Provide the (X, Y) coordinate of the cell's center where the given text is located.  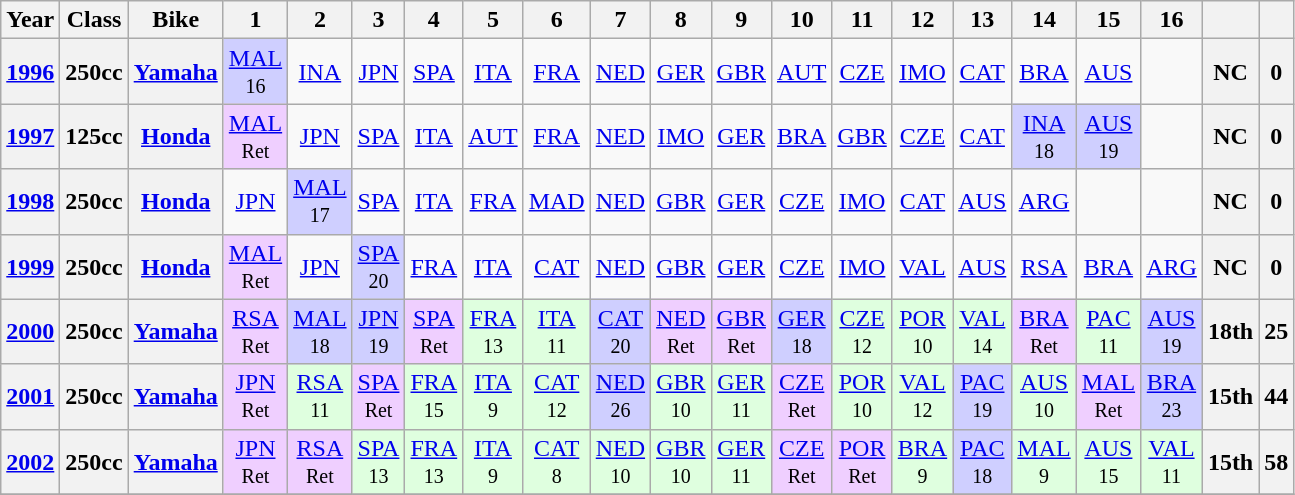
RSA11 (320, 396)
14 (1044, 20)
10 (801, 20)
MAL18 (320, 332)
MAL16 (255, 72)
18th (1230, 332)
VAL11 (1172, 462)
16 (1172, 20)
1996 (30, 72)
12 (922, 20)
GBRRet (741, 332)
SPA20 (378, 266)
MAD (556, 202)
ITA11 (556, 332)
2001 (30, 396)
INA18 (1044, 136)
25 (1276, 332)
44 (1276, 396)
NEDRet (681, 332)
3 (378, 20)
SPA13 (378, 462)
JPN19 (378, 332)
125cc (94, 136)
AUS15 (1108, 462)
1999 (30, 266)
15 (1108, 20)
CAT20 (620, 332)
CAT12 (556, 396)
MAL9 (1044, 462)
2 (320, 20)
FRA15 (434, 396)
PORRet (862, 462)
PAC18 (982, 462)
11 (862, 20)
BRARet (1044, 332)
2000 (30, 332)
Bike (176, 20)
6 (556, 20)
VAL (922, 266)
CZE12 (862, 332)
INA (320, 72)
NED26 (620, 396)
MAL17 (320, 202)
CAT8 (556, 462)
AUS10 (1044, 396)
58 (1276, 462)
9 (741, 20)
1 (255, 20)
1997 (30, 136)
8 (681, 20)
4 (434, 20)
Class (94, 20)
VAL14 (982, 332)
2002 (30, 462)
13 (982, 20)
PAC11 (1108, 332)
PAC19 (982, 396)
RSA (1044, 266)
BRA9 (922, 462)
Year (30, 20)
NED10 (620, 462)
GER18 (801, 332)
BRA23 (1172, 396)
VAL12 (922, 396)
1998 (30, 202)
7 (620, 20)
5 (493, 20)
